Return (X, Y) of the center of cell containing provided text 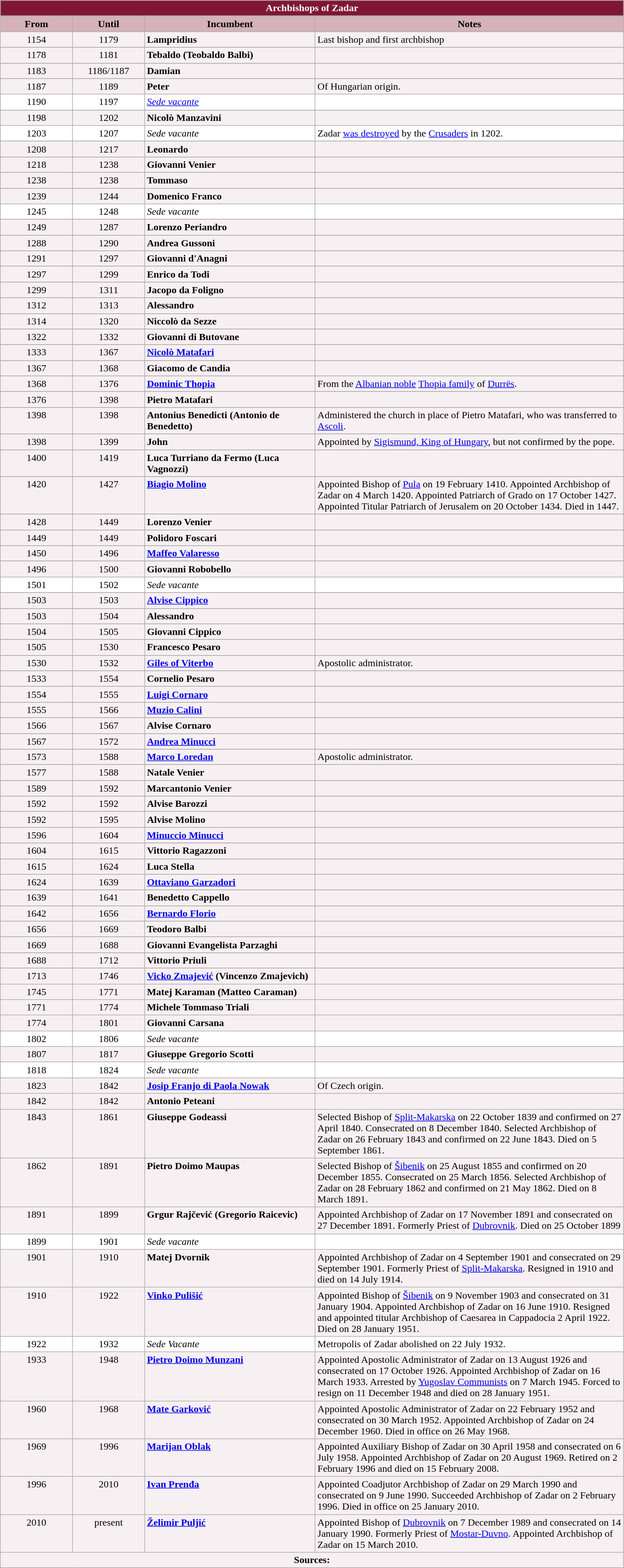
Sede Vacante (230, 1344)
1713 (36, 976)
Teodoro Balbi (230, 929)
1533 (36, 679)
1500 (109, 569)
1577 (36, 773)
1203 (36, 133)
Maffeo Valaresso (230, 554)
1154 (36, 39)
Of Czech origin. (469, 1086)
Andrea Minucci (230, 741)
1245 (36, 212)
1862 (36, 1183)
1933 (36, 1376)
1202 (109, 118)
Muzio Calini (230, 710)
Appointed Archbishop of Zadar on 17 November 1891 and consecrated on 27 December 1891. Formerly Priest of Dubrovnik. Died on 25 October 1899 (469, 1221)
1181 (109, 55)
Alvise Cornaro (230, 725)
1320 (109, 321)
Sources: (312, 1560)
Cornelio Pesaro (230, 679)
Vittorio Priuli (230, 960)
1802 (36, 1039)
1807 (36, 1054)
1420 (36, 496)
1249 (36, 227)
Notes (469, 24)
Luca Turriano da Fermo (Luca Vagnozzi) (230, 463)
Ivan Prenđa (230, 1496)
Lorenzo Periandro (230, 227)
Tommaso (230, 180)
1948 (109, 1376)
1450 (36, 554)
Giovanni di Butovane (230, 337)
Matej Dvornik (230, 1268)
Antonius Benedicti (Antonio de Benedetto) (230, 420)
1287 (109, 227)
Giovanni Carsana (230, 1023)
1183 (36, 71)
Antonio Peteani (230, 1101)
1207 (109, 133)
1333 (36, 352)
Vittorio Ragazzoni (230, 851)
1861 (109, 1133)
Natale Venier (230, 773)
Andrea Gussoni (230, 243)
Biagio Molino (230, 496)
Last bishop and first archbishop (469, 39)
Benedetto Cappello (230, 898)
1589 (36, 788)
1288 (36, 243)
1745 (36, 991)
1818 (36, 1070)
1960 (36, 1420)
1187 (36, 86)
1312 (36, 306)
1427 (109, 496)
Niccolò da Sezze (230, 321)
1642 (36, 913)
Josip Franjo di Paola Nowak (230, 1086)
Mate Garković (230, 1420)
1198 (36, 118)
1322 (36, 337)
Nicolò Matafari (230, 352)
Alvise Cippico (230, 600)
Jacopo da Foligno (230, 290)
1290 (109, 243)
Giles of Viterbo (230, 663)
Marijan Oblak (230, 1458)
Until (109, 24)
Bernardo Florio (230, 913)
Peter (230, 86)
1400 (36, 463)
Of Hungarian origin. (469, 86)
1817 (109, 1054)
Marco Loredan (230, 757)
Damian (230, 71)
1399 (109, 442)
Giovanni Venier (230, 164)
1248 (109, 212)
1314 (36, 321)
1190 (36, 102)
Tebaldo (Teobaldo Balbi) (230, 55)
1186/1187 (109, 71)
1197 (109, 102)
1501 (36, 585)
1801 (109, 1023)
Ottaviano Garzadori (230, 882)
1313 (109, 306)
John (230, 442)
1824 (109, 1070)
1532 (109, 663)
1239 (36, 196)
1419 (109, 463)
Domenico Franco (230, 196)
Polidoro Foscari (230, 538)
Enrico da Todi (230, 274)
Michele Tommaso Triali (230, 1008)
1244 (109, 196)
Leonardo (230, 149)
present (109, 1533)
Francesco Pesaro (230, 647)
Pietro Doimo Maupas (230, 1183)
1596 (36, 835)
1573 (36, 757)
Alvise Barozzi (230, 804)
1712 (109, 960)
1218 (36, 164)
1179 (109, 39)
Luca Stella (230, 866)
Pietro Matafari (230, 399)
Vinko Pulišić (230, 1312)
Dominic Thopia (230, 384)
1311 (109, 290)
Incumbent (230, 24)
1932 (109, 1344)
Marcantonio Venier (230, 788)
Giovanni Cippico (230, 632)
1291 (36, 259)
Pietro Doimo Munzani (230, 1376)
1572 (109, 741)
1178 (36, 55)
Luigi Cornaro (230, 694)
1595 (109, 820)
1746 (109, 976)
1502 (109, 585)
Giovanni Evangelista Parzaghi (230, 945)
1208 (36, 149)
Archbishops of Zadar (312, 8)
From the Albanian noble Thopia family of Durrës. (469, 384)
Grgur Rajčević (Gregorio Raicevic) (230, 1221)
1332 (109, 337)
Giacomo de Candia (230, 368)
1428 (36, 522)
Želimir Puljić (230, 1533)
Administered the church in place of Pietro Matafari, who was transferred to Ascoli. (469, 420)
Lampridius (230, 39)
Nicolò Manzavini (230, 118)
Minuccio Minucci (230, 835)
1823 (36, 1086)
Matej Karaman (Matteo Caraman) (230, 991)
Giovanni Robobello (230, 569)
1189 (109, 86)
1806 (109, 1039)
Appointed by Sigismund, King of Hungary, but not confirmed by the pope. (469, 442)
Giuseppe Gregorio Scotti (230, 1054)
Giovanni d'Anagni (230, 259)
1969 (36, 1458)
Alvise Molino (230, 820)
Giuseppe Godeassi (230, 1133)
Metropolis of Zadar abolished on 22 July 1932. (469, 1344)
1641 (109, 898)
Zadar was destroyed by the Crusaders in 1202. (469, 133)
Vicko Zmajević (Vincenzo Zmajevich) (230, 976)
1968 (109, 1420)
1217 (109, 149)
Lorenzo Venier (230, 522)
1843 (36, 1133)
From (36, 24)
